Output the [x, y] coordinate of the center of the cell containing the given text.  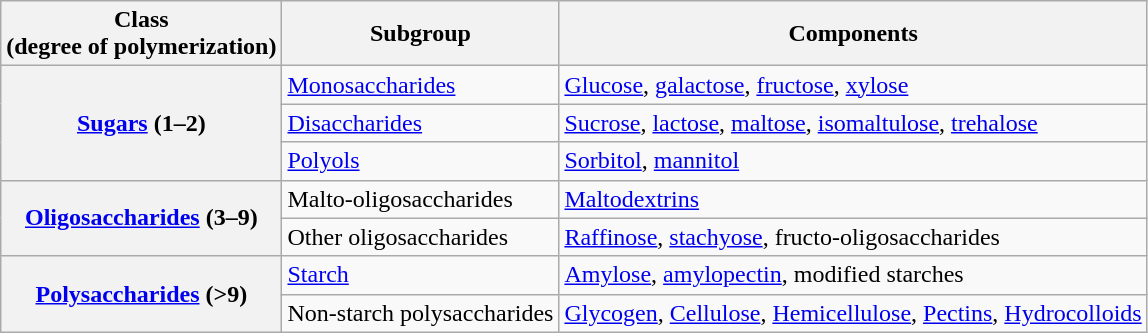
Glucose, galactose, fructose, xylose [853, 85]
Monosaccharides [420, 85]
Glycogen, Cellulose, Hemicellulose, Pectins, Hydrocolloids [853, 313]
Sugars (1–2) [142, 123]
Disaccharides [420, 123]
Class(degree of polymerization) [142, 34]
Other oligosaccharides [420, 237]
Maltodextrins [853, 199]
Starch [420, 275]
Sucrose, lactose, maltose, isomaltulose, trehalose [853, 123]
Sorbitol, mannitol [853, 161]
Amylose, amylopectin, modified starches [853, 275]
Polysaccharides (>9) [142, 294]
Subgroup [420, 34]
Raffinose, stachyose, fructo-oligosaccharides [853, 237]
Oligosaccharides (3–9) [142, 218]
Malto-oligosaccharides [420, 199]
Non-starch polysaccharides [420, 313]
Components [853, 34]
Polyols [420, 161]
